Pinpoint the cell where the given text exists, returning its (X, Y) midpoint coordinate. 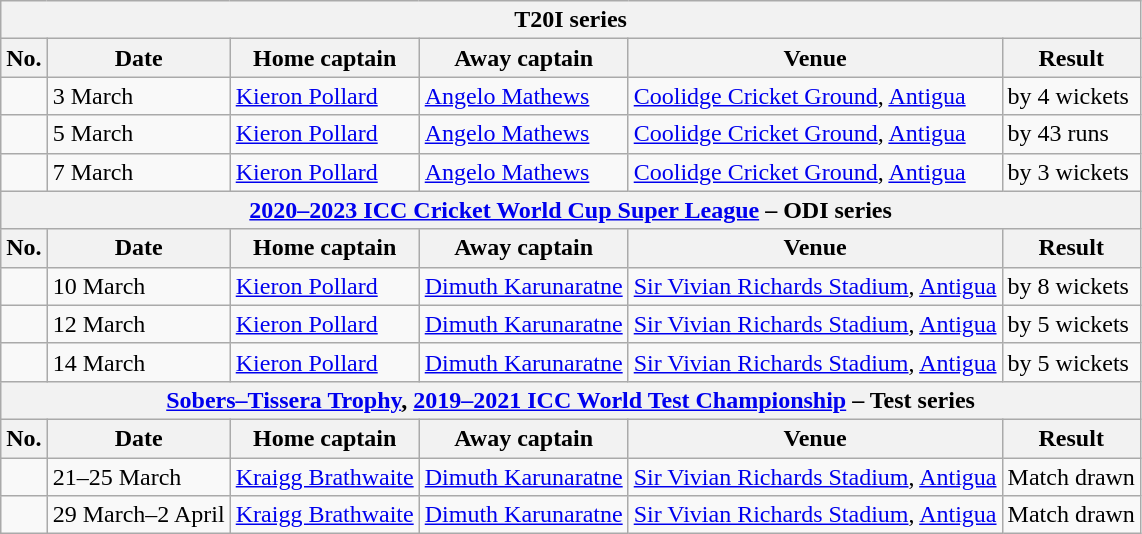
T20I series (571, 20)
12 March (138, 324)
by 8 wickets (1071, 286)
2020–2023 ICC Cricket World Cup Super League – ODI series (571, 210)
by 43 runs (1071, 134)
14 March (138, 362)
10 March (138, 286)
by 3 wickets (1071, 172)
Sobers–Tissera Trophy, 2019–2021 ICC World Test Championship – Test series (571, 400)
by 4 wickets (1071, 96)
5 March (138, 134)
21–25 March (138, 477)
29 March–2 April (138, 515)
3 March (138, 96)
7 March (138, 172)
